Extract the (X, Y) coordinate from the center of the cell holding the provided text.  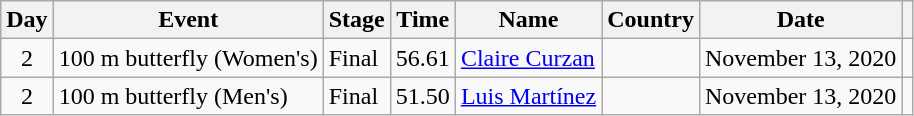
Date (800, 20)
Time (422, 20)
56.61 (422, 58)
Event (188, 20)
Claire Curzan (528, 58)
100 m butterfly (Men's) (188, 96)
100 m butterfly (Women's) (188, 58)
Luis Martínez (528, 96)
Country (651, 20)
Name (528, 20)
Stage (356, 20)
51.50 (422, 96)
Day (27, 20)
